Find where the given text appears and provide that cell's center as [x, y] coordinate. 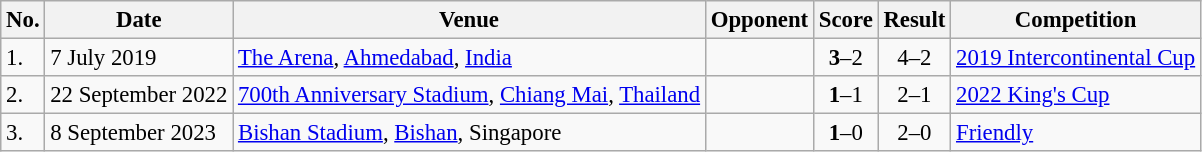
Venue [470, 20]
Result [914, 20]
The Arena, Ahmedabad, India [470, 58]
4–2 [914, 58]
1. [23, 58]
Opponent [759, 20]
8 September 2023 [139, 133]
7 July 2019 [139, 58]
Score [846, 20]
2. [23, 95]
700th Anniversary Stadium, Chiang Mai, Thailand [470, 95]
22 September 2022 [139, 95]
3. [23, 133]
Date [139, 20]
2–1 [914, 95]
Bishan Stadium, Bishan, Singapore [470, 133]
2022 King's Cup [1076, 95]
Competition [1076, 20]
2–0 [914, 133]
No. [23, 20]
1–1 [846, 95]
1–0 [846, 133]
2019 Intercontinental Cup [1076, 58]
3–2 [846, 58]
Friendly [1076, 133]
